Identify which cell holds the provided text, then report its [x, y] central coordinate. 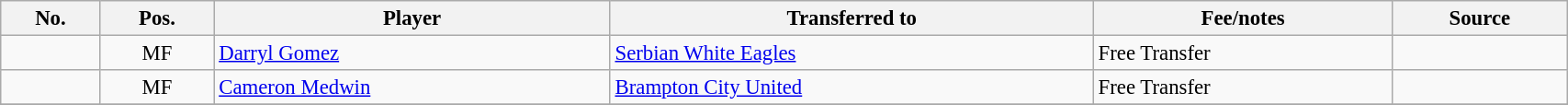
Cameron Medwin [412, 87]
Serbian White Eagles [852, 53]
Pos. [157, 18]
Player [412, 18]
Fee/notes [1243, 18]
Darryl Gomez [412, 53]
Brampton City United [852, 87]
No. [51, 18]
Source [1480, 18]
Transferred to [852, 18]
